Search for the cell housing the specified text and yield its (X, Y) center coordinate. 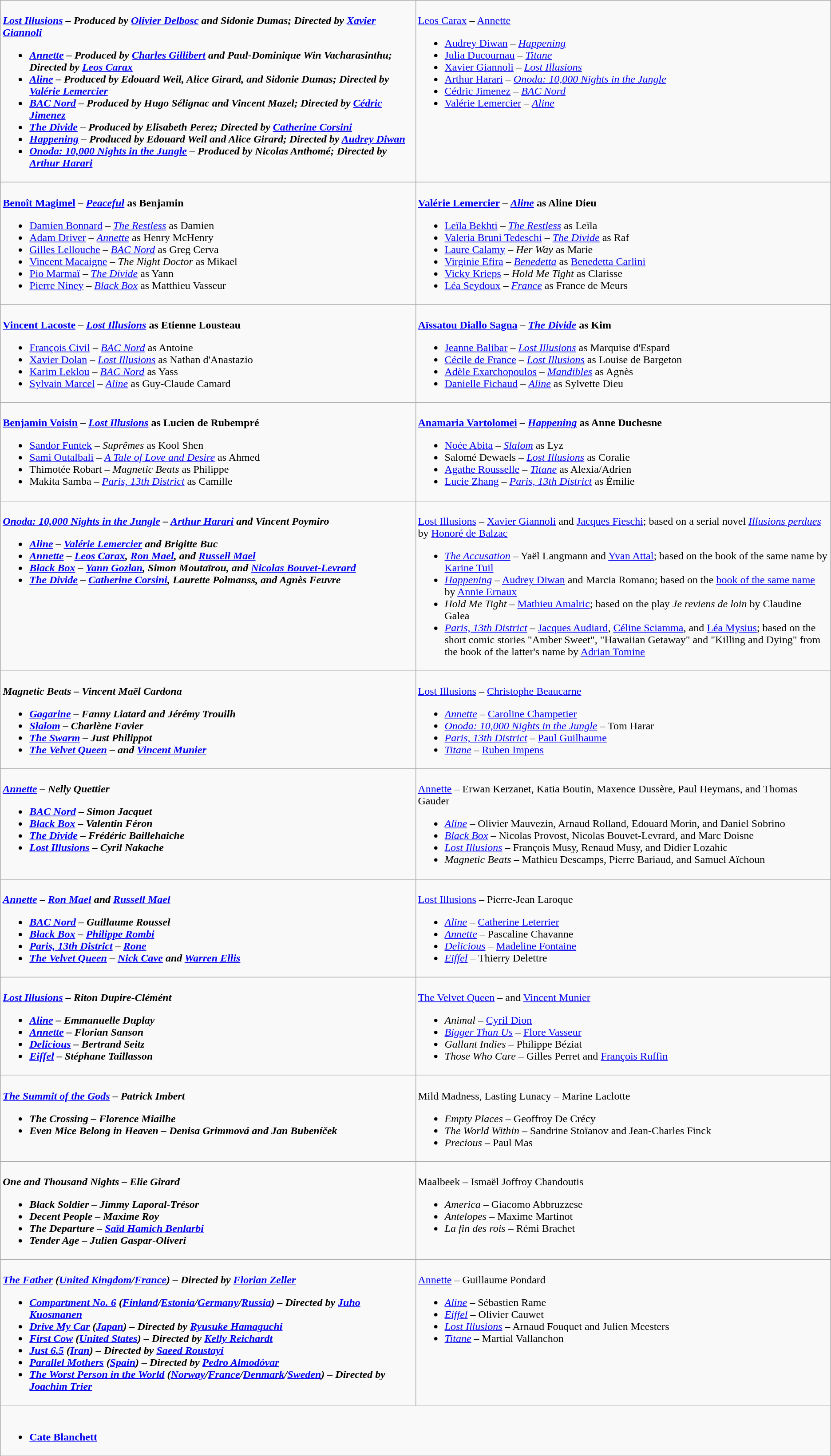
The Summit of the Gods – Patrick ImbertThe Crossing – Florence MiailheEven Mice Belong in Heaven – Denisa Grimmová and Jan Bubeníček (208, 1118)
Lost Illusions – Pierre-Jean LaroqueAline – Catherine LeterrierAnnette – Pascaline ChavanneDelicious – Madeline FontaineEiffel – Thierry Delettre (623, 928)
Lost Illusions – Riton Dupire-CléméntAline – Emmanuelle DuplayAnnette – Florian SansonDelicious – Bertrand SeitzEiffel – Stéphane Taillasson (208, 1026)
Maalbeek – Ismaël Joffroy ChandoutisAmerica – Giacomo AbbruzzeseAntelopes – Maxime MartinotLa fin des rois – Rémi Brachet (623, 1210)
Annette – Nelly QuettierBAC Nord – Simon JacquetBlack Box – Valentin FéronThe Divide – Frédéric BaillehaicheLost Illusions – Cyril Nakache (208, 824)
Cate Blanchett (415, 1430)
